Find where the given text appears and provide that cell's center as [X, Y] coordinate. 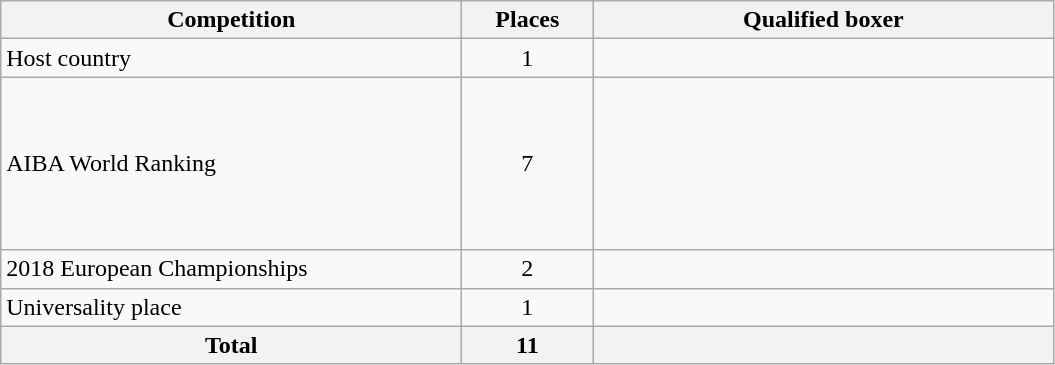
Host country [232, 58]
AIBA World Ranking [232, 164]
Places [528, 20]
Total [232, 345]
2 [528, 269]
Qualified boxer [824, 20]
7 [528, 164]
Universality place [232, 307]
Competition [232, 20]
11 [528, 345]
2018 European Championships [232, 269]
